Extract the [x, y] coordinate from the center of the cell holding the provided text.  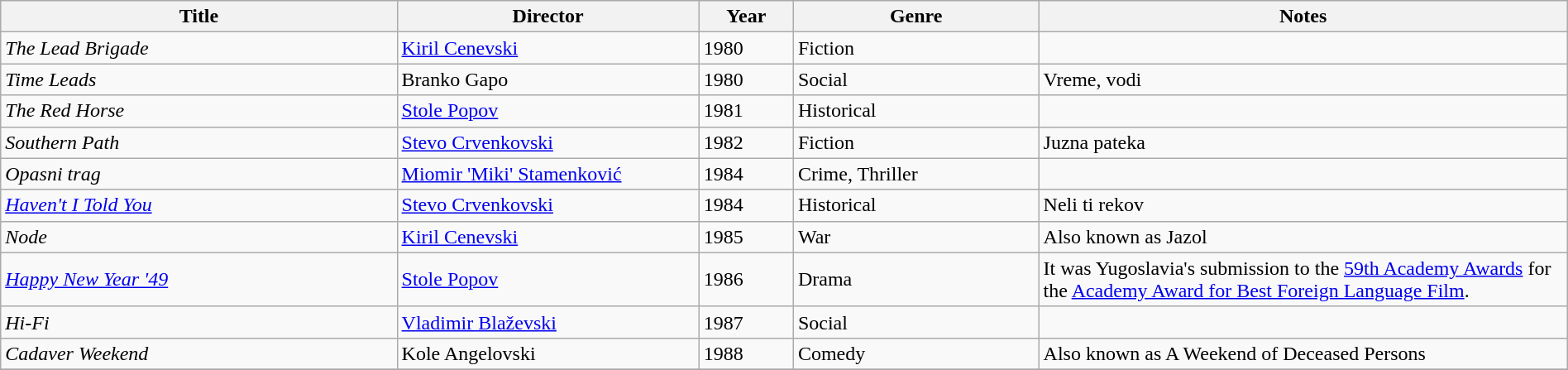
Branko Gapo [547, 79]
Happy New Year '49 [198, 280]
Also known as A Weekend of Deceased Persons [1303, 353]
Opasni trag [198, 174]
1985 [746, 237]
1986 [746, 280]
Cadaver Weekend [198, 353]
Neli ti rekov [1303, 205]
Hi-Fi [198, 322]
Kole Angelovski [547, 353]
Director [547, 17]
The Lead Brigade [198, 48]
Year [746, 17]
1987 [746, 322]
War [916, 237]
Southern Path [198, 142]
Time Leads [198, 79]
Also known as Jazol [1303, 237]
Notes [1303, 17]
Comedy [916, 353]
The Red Horse [198, 111]
Genre [916, 17]
Drama [916, 280]
Title [198, 17]
1981 [746, 111]
Crime, Thriller [916, 174]
1982 [746, 142]
1988 [746, 353]
Haven't I Told You [198, 205]
Vreme, vodi [1303, 79]
Node [198, 237]
It was Yugoslavia's submission to the 59th Academy Awards for the Academy Award for Best Foreign Language Film. [1303, 280]
Vladimir Blaževski [547, 322]
Juzna pateka [1303, 142]
Miomir 'Miki' Stamenković [547, 174]
